Scan for the cell matching the given text and deliver its [X, Y] coordinate at center. 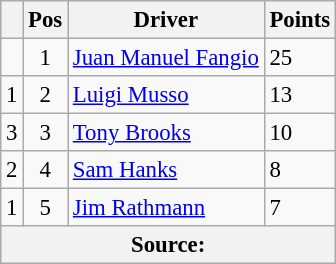
Juan Manuel Fangio [166, 58]
5 [46, 208]
8 [300, 170]
Tony Brooks [166, 133]
Source: [168, 245]
Sam Hanks [166, 170]
4 [46, 170]
Driver [166, 20]
25 [300, 58]
Points [300, 20]
13 [300, 95]
Jim Rathmann [166, 208]
7 [300, 208]
Luigi Musso [166, 95]
Pos [46, 20]
10 [300, 133]
